Identify which cell holds the provided text, then report its (X, Y) central coordinate. 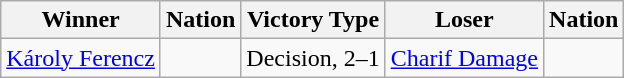
Victory Type (313, 20)
Charif Damage (464, 58)
Decision, 2–1 (313, 58)
Loser (464, 20)
Károly Ferencz (81, 58)
Winner (81, 20)
